From the cell containing the given text, extract its center point as (X, Y) coordinate. 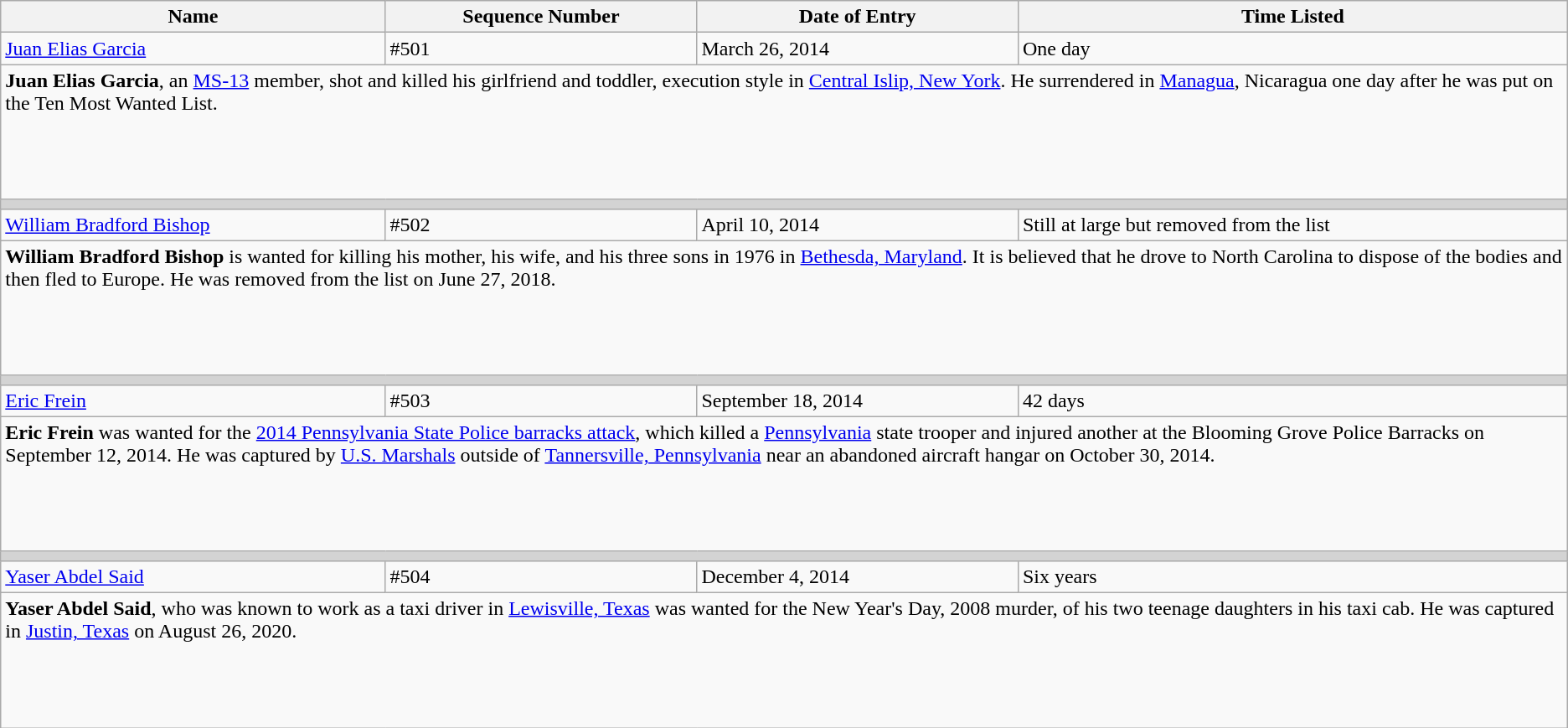
Eric Frein (193, 400)
Juan Elias Garcia (193, 49)
Name (193, 17)
April 10, 2014 (858, 225)
March 26, 2014 (858, 49)
#503 (541, 400)
#501 (541, 49)
Date of Entry (858, 17)
Yaser Abdel Said (193, 576)
#502 (541, 225)
One day (1292, 49)
William Bradford Bishop (193, 225)
Time Listed (1292, 17)
September 18, 2014 (858, 400)
#504 (541, 576)
42 days (1292, 400)
Six years (1292, 576)
Sequence Number (541, 17)
December 4, 2014 (858, 576)
Still at large but removed from the list (1292, 225)
